Detect which cell encompasses the target text, then output its (X, Y) center coordinate. 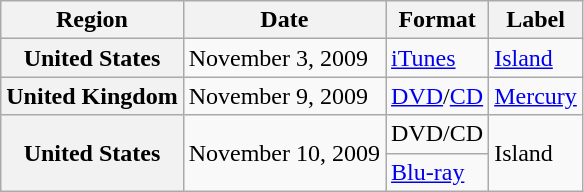
United Kingdom (92, 96)
iTunes (438, 58)
Blu-ray (438, 172)
Label (536, 20)
November 9, 2009 (284, 96)
November 10, 2009 (284, 153)
Date (284, 20)
Mercury (536, 96)
Region (92, 20)
Format (438, 20)
November 3, 2009 (284, 58)
